Search for the cell housing the specified text and yield its (x, y) center coordinate. 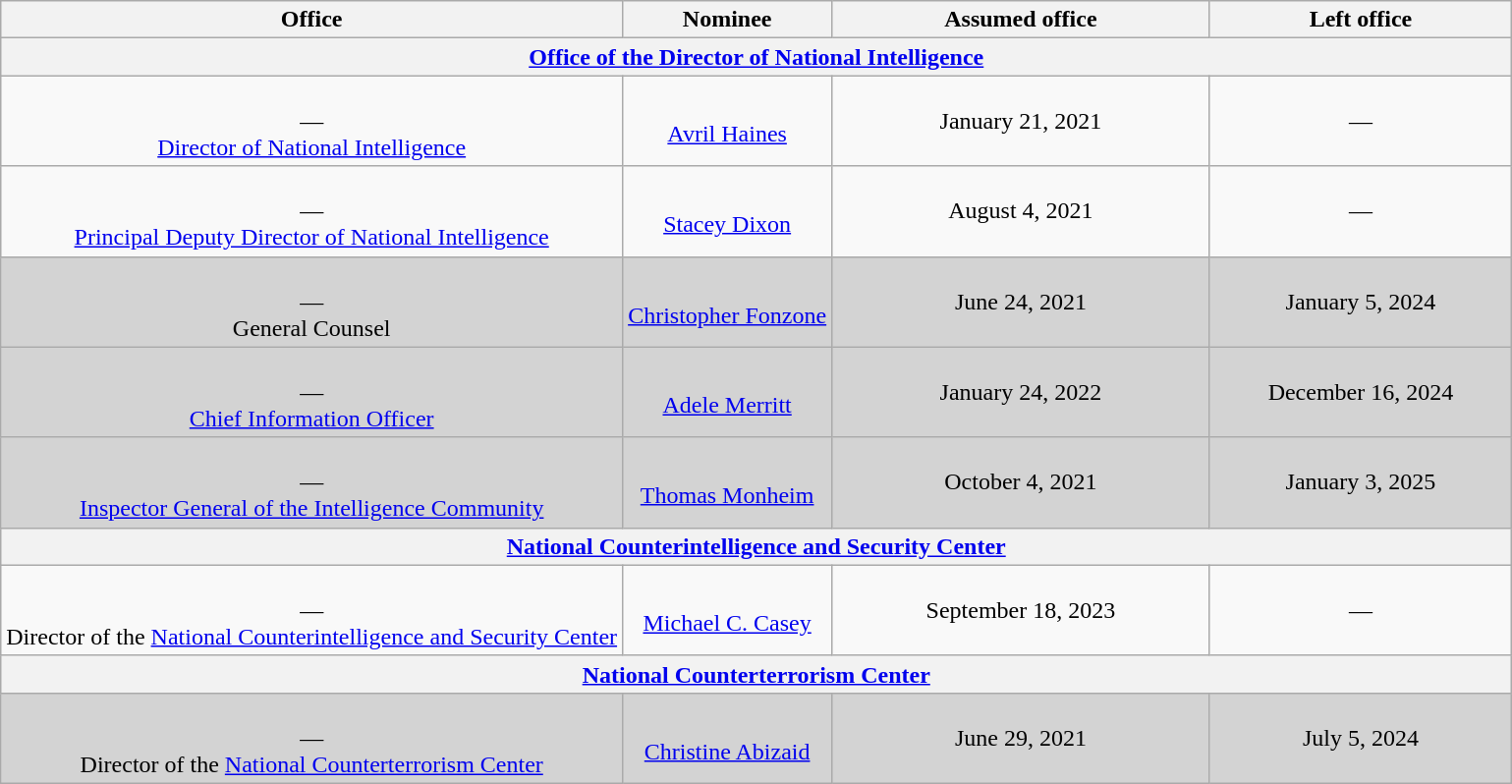
Assumed office (1021, 20)
January 5, 2024 (1361, 302)
Stacey Dixon (727, 211)
Adele Merritt (727, 392)
—Inspector General of the Intelligence Community (312, 482)
Christopher Fonzone (727, 302)
January 21, 2021 (1021, 121)
June 29, 2021 (1021, 738)
Michael C. Casey (727, 610)
Christine Abizaid (727, 738)
Thomas Monheim (727, 482)
—Director of National Intelligence (312, 121)
—Director of the National Counterterrorism Center (312, 738)
June 24, 2021 (1021, 302)
National Counterterrorism Center (756, 674)
July 5, 2024 (1361, 738)
December 16, 2024 (1361, 392)
National Counterintelligence and Security Center (756, 546)
—Principal Deputy Director of National Intelligence (312, 211)
October 4, 2021 (1021, 482)
Office (312, 20)
January 3, 2025 (1361, 482)
Nominee (727, 20)
—Director of the National Counterintelligence and Security Center (312, 610)
Left office (1361, 20)
—Chief Information Officer (312, 392)
September 18, 2023 (1021, 610)
Office of the Director of National Intelligence (756, 57)
August 4, 2021 (1021, 211)
—General Counsel (312, 302)
January 24, 2022 (1021, 392)
Avril Haines (727, 121)
